Extract the [x, y] coordinate from the center of the cell holding the provided text.  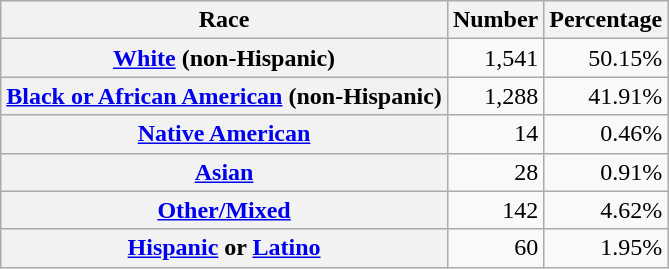
Asian [224, 172]
Percentage [606, 20]
Native American [224, 134]
60 [495, 248]
Other/Mixed [224, 210]
14 [495, 134]
0.46% [606, 134]
Hispanic or Latino [224, 248]
1,541 [495, 58]
1,288 [495, 96]
Black or African American (non-Hispanic) [224, 96]
4.62% [606, 210]
Race [224, 20]
White (non-Hispanic) [224, 58]
1.95% [606, 248]
50.15% [606, 58]
28 [495, 172]
Number [495, 20]
142 [495, 210]
0.91% [606, 172]
41.91% [606, 96]
